Detect which cell encompasses the target text, then output its (x, y) center coordinate. 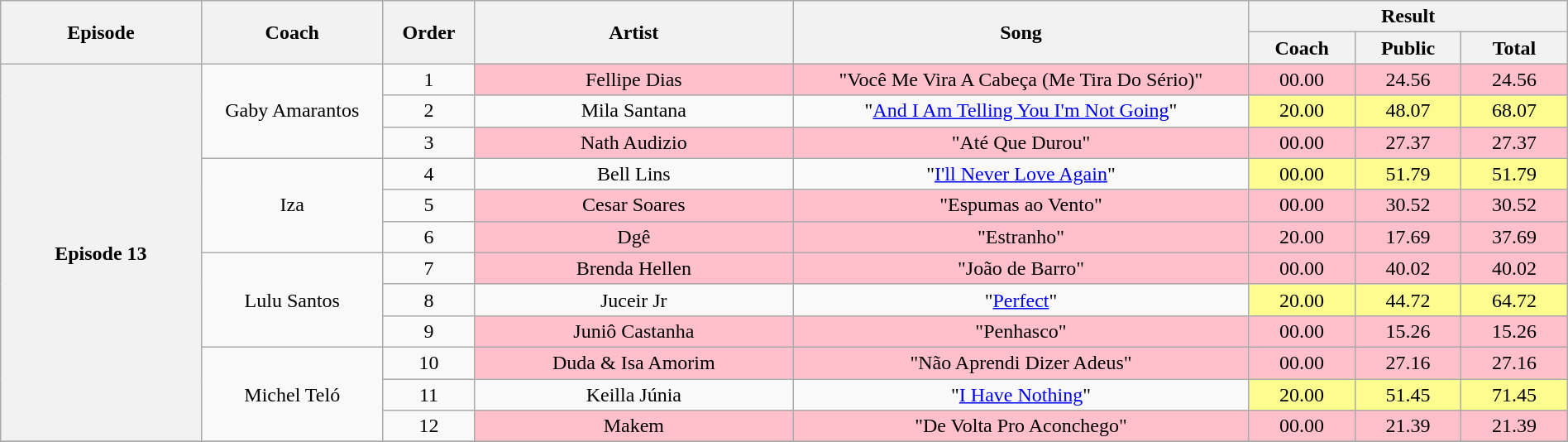
6 (428, 237)
Song (1021, 32)
48.07 (1408, 111)
12 (428, 426)
11 (428, 395)
"Espumas ao Vento" (1021, 205)
Result (1408, 17)
Michel Teló (292, 394)
Duda & Isa Amorim (634, 363)
51.45 (1408, 395)
Fellipe Dias (634, 79)
Lulu Santos (292, 300)
Juceir Jr (634, 300)
Makem (634, 426)
"Você Me Vira A Cabeça (Me Tira Do Sério)" (1021, 79)
37.69 (1514, 237)
68.07 (1514, 111)
Episode 13 (101, 253)
Brenda Hellen (634, 268)
Bell Lins (634, 174)
8 (428, 300)
"Até Que Durou" (1021, 142)
"I'll Never Love Again" (1021, 174)
Artist (634, 32)
64.72 (1514, 300)
Episode (101, 32)
Dgê (634, 237)
"Penhasco" (1021, 331)
17.69 (1408, 237)
Keilla Júnia (634, 395)
Cesar Soares (634, 205)
Iza (292, 205)
1 (428, 79)
Total (1514, 48)
71.45 (1514, 395)
"And I Am Telling You I'm Not Going" (1021, 111)
Juniô Castanha (634, 331)
"Estranho" (1021, 237)
Nath Audizio (634, 142)
Public (1408, 48)
3 (428, 142)
"I Have Nothing" (1021, 395)
9 (428, 331)
44.72 (1408, 300)
4 (428, 174)
Mila Santana (634, 111)
5 (428, 205)
Gaby Amarantos (292, 111)
Order (428, 32)
10 (428, 363)
"João de Barro" (1021, 268)
"Não Aprendi Dizer Adeus" (1021, 363)
"De Volta Pro Aconchego" (1021, 426)
"Perfect" (1021, 300)
7 (428, 268)
2 (428, 111)
